Pinpoint the cell where the given text exists, returning its [X, Y] midpoint coordinate. 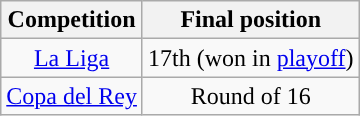
Round of 16 [250, 96]
Competition [72, 20]
Final position [250, 20]
17th (won in playoff) [250, 58]
Copa del Rey [72, 96]
La Liga [72, 58]
